From the cell containing the given text, extract its center point as [x, y] coordinate. 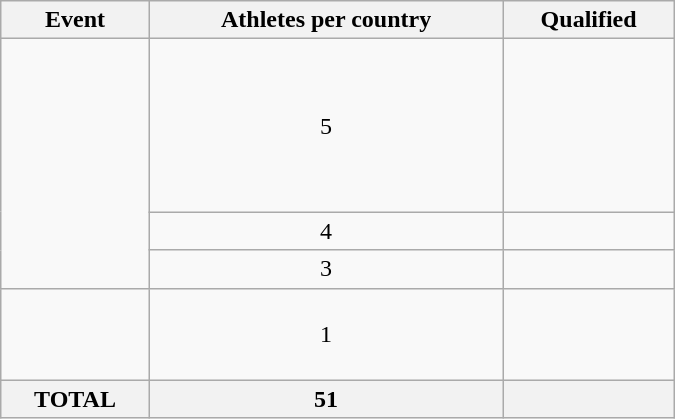
51 [326, 399]
Athletes per country [326, 20]
3 [326, 269]
Event [75, 20]
1 [326, 334]
5 [326, 126]
Qualified [588, 20]
4 [326, 231]
TOTAL [75, 399]
